Return [X, Y] of the center of cell containing provided text 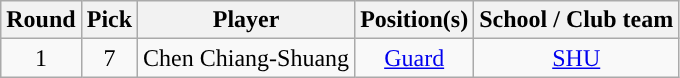
Position(s) [414, 20]
Pick [109, 20]
Player [246, 20]
Chen Chiang-Shuang [246, 58]
Round [41, 20]
School / Club team [576, 20]
SHU [576, 58]
7 [109, 58]
1 [41, 58]
Guard [414, 58]
